Output the [X, Y] coordinate of the center of the cell containing the given text.  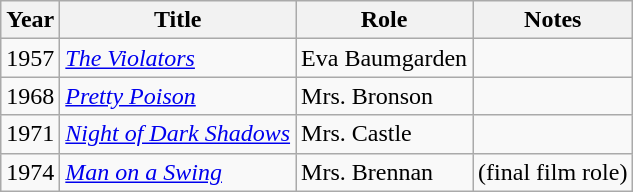
Notes [553, 20]
1968 [30, 96]
1974 [30, 172]
The Violators [178, 58]
Mrs. Brennan [384, 172]
Eva Baumgarden [384, 58]
Year [30, 20]
Title [178, 20]
(final film role) [553, 172]
1957 [30, 58]
Role [384, 20]
Pretty Poison [178, 96]
Night of Dark Shadows [178, 134]
Mrs. Castle [384, 134]
Mrs. Bronson [384, 96]
Man on a Swing [178, 172]
1971 [30, 134]
